Return the [X, Y] coordinate for the center point of the cell that contains the specified text.  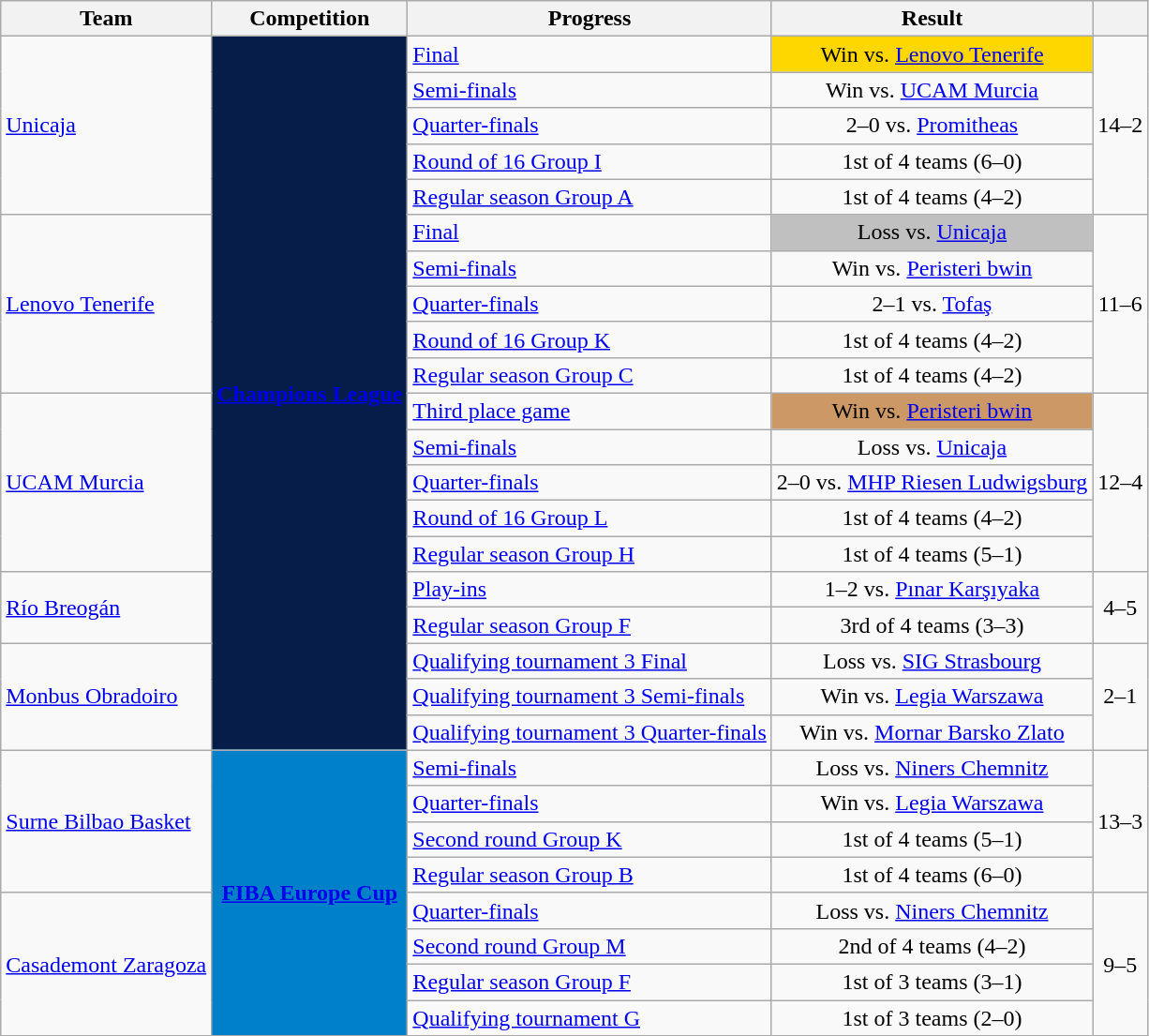
3rd of 4 teams (3–3) [932, 625]
14–2 [1121, 126]
UCAM Murcia [107, 482]
Regular season Group B [589, 875]
Regular season Group A [589, 197]
1st of 3 teams (3–1) [932, 982]
Third place game [589, 411]
Qualifying tournament G [589, 1017]
Play-ins [589, 590]
1–2 vs. Pınar Karşıyaka [932, 590]
13–3 [1121, 821]
9–5 [1121, 964]
Regular season Group C [589, 375]
1st of 3 teams (2–0) [932, 1017]
Result [932, 19]
Río Breogán [107, 608]
Round of 16 Group I [589, 161]
4–5 [1121, 608]
Casademont Zaragoza [107, 964]
Champions League [309, 394]
Qualifying tournament 3 Final [589, 661]
Second round Group K [589, 839]
Regular season Group H [589, 554]
Team [107, 19]
Win vs. Mornar Barsko Zlato [932, 732]
FIBA Europe Cup [309, 893]
Surne Bilbao Basket [107, 821]
Round of 16 Group L [589, 518]
Unicaja [107, 126]
2–0 vs. MHP Riesen Ludwigsburg [932, 483]
Qualifying tournament 3 Semi-finals [589, 697]
2–1 vs. Tofaş [932, 304]
11–6 [1121, 304]
Monbus Obradoiro [107, 697]
2nd of 4 teams (4–2) [932, 946]
Second round Group M [589, 946]
Competition [309, 19]
2–1 [1121, 697]
Round of 16 Group K [589, 339]
Progress [589, 19]
Win vs. UCAM Murcia [932, 90]
Loss vs. SIG Strasbourg [932, 661]
Lenovo Tenerife [107, 304]
Qualifying tournament 3 Quarter-finals [589, 732]
12–4 [1121, 482]
Win vs. Lenovo Tenerife [932, 54]
2–0 vs. Promitheas [932, 126]
